Find where the given text appears and provide that cell's center as [x, y] coordinate. 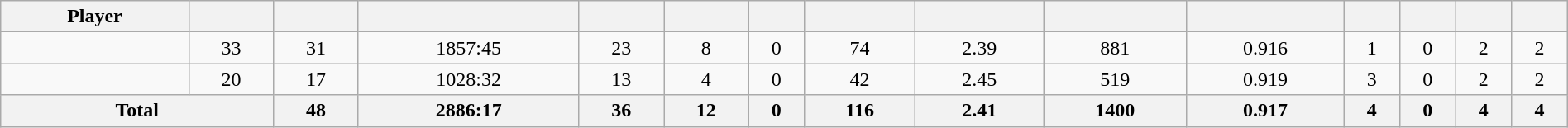
31 [316, 48]
116 [860, 111]
74 [860, 48]
0.919 [1265, 79]
36 [622, 111]
2.39 [979, 48]
1028:32 [468, 79]
1400 [1115, 111]
1857:45 [468, 48]
20 [232, 79]
12 [706, 111]
23 [622, 48]
33 [232, 48]
Total [137, 111]
8 [706, 48]
1 [1372, 48]
2.45 [979, 79]
3 [1372, 79]
2886:17 [468, 111]
519 [1115, 79]
48 [316, 111]
2.41 [979, 111]
0.917 [1265, 111]
Player [94, 17]
42 [860, 79]
0.916 [1265, 48]
17 [316, 79]
881 [1115, 48]
13 [622, 79]
